Determine the (x, y) coordinate at the center of the cell enclosing the given text.  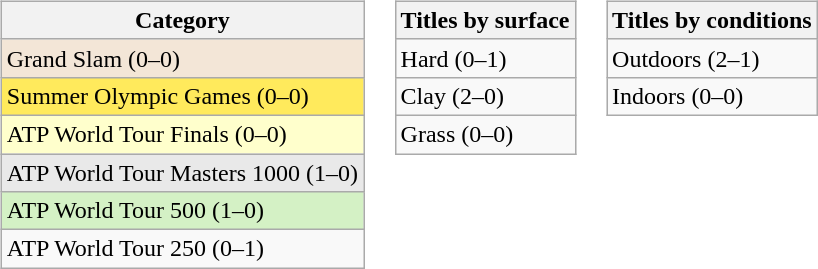
Summer Olympic Games (0–0) (182, 96)
Titles by conditions (712, 20)
Clay (2–0) (485, 96)
ATP World Tour Finals (0–0) (182, 134)
Hard (0–1) (485, 58)
Titles by surface (485, 20)
Indoors (0–0) (712, 96)
ATP World Tour Masters 1000 (1–0) (182, 173)
Category (182, 20)
Grass (0–0) (485, 134)
Grand Slam (0–0) (182, 58)
ATP World Tour 250 (0–1) (182, 249)
ATP World Tour 500 (1–0) (182, 211)
Outdoors (2–1) (712, 58)
